From the cell containing the given text, extract its center point as [x, y] coordinate. 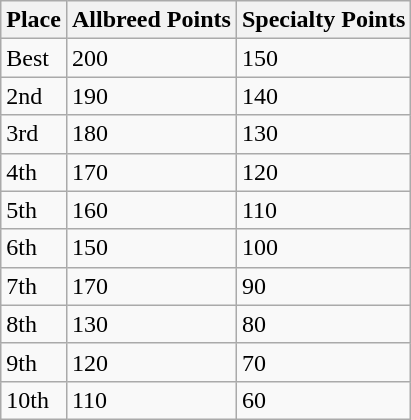
5th [34, 210]
8th [34, 324]
2nd [34, 96]
180 [151, 134]
160 [151, 210]
6th [34, 248]
60 [323, 400]
80 [323, 324]
10th [34, 400]
100 [323, 248]
200 [151, 58]
140 [323, 96]
4th [34, 172]
Place [34, 20]
Best [34, 58]
7th [34, 286]
90 [323, 286]
70 [323, 362]
3rd [34, 134]
Allbreed Points [151, 20]
190 [151, 96]
9th [34, 362]
Specialty Points [323, 20]
